Locate the cell with the specified text and output its (X, Y) center coordinate. 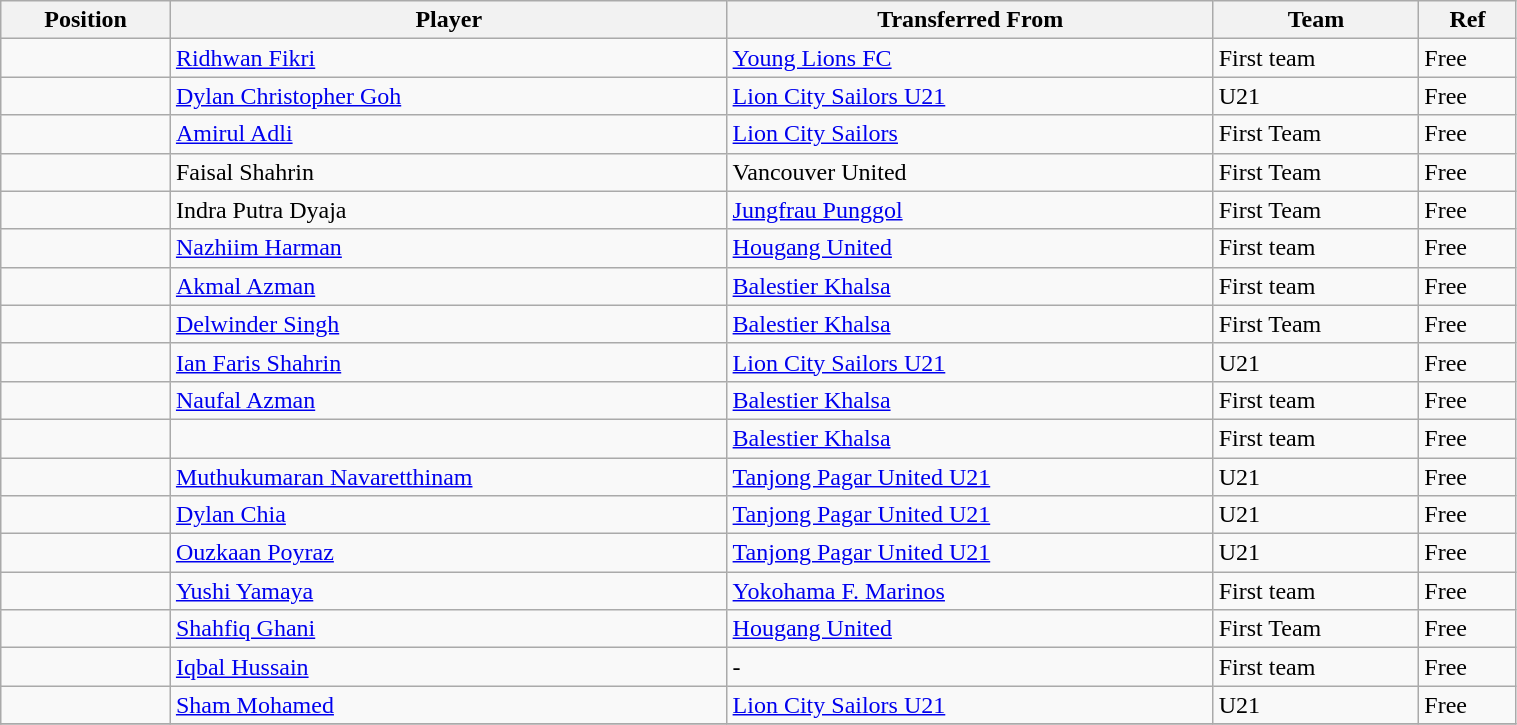
Lion City Sailors (970, 134)
Faisal Shahrin (448, 172)
Ref (1468, 20)
Dylan Christopher Goh (448, 96)
Nazhiim Harman (448, 248)
Jungfrau Punggol (970, 210)
Young Lions FC (970, 58)
Amirul Adli (448, 134)
Position (86, 20)
- (970, 667)
Shahfiq Ghani (448, 629)
Yokohama F. Marinos (970, 591)
Akmal Azman (448, 286)
Indra Putra Dyaja (448, 210)
Vancouver United (970, 172)
Player (448, 20)
Transferred From (970, 20)
Team (1316, 20)
Ouzkaan Poyraz (448, 553)
Iqbal Hussain (448, 667)
Muthukumaran Navaretthinam (448, 477)
Ridhwan Fikri (448, 58)
Sham Mohamed (448, 705)
Ian Faris Shahrin (448, 362)
Dylan Chia (448, 515)
Yushi Yamaya (448, 591)
Naufal Azman (448, 400)
Delwinder Singh (448, 324)
